Search for the cell housing the specified text and yield its (x, y) center coordinate. 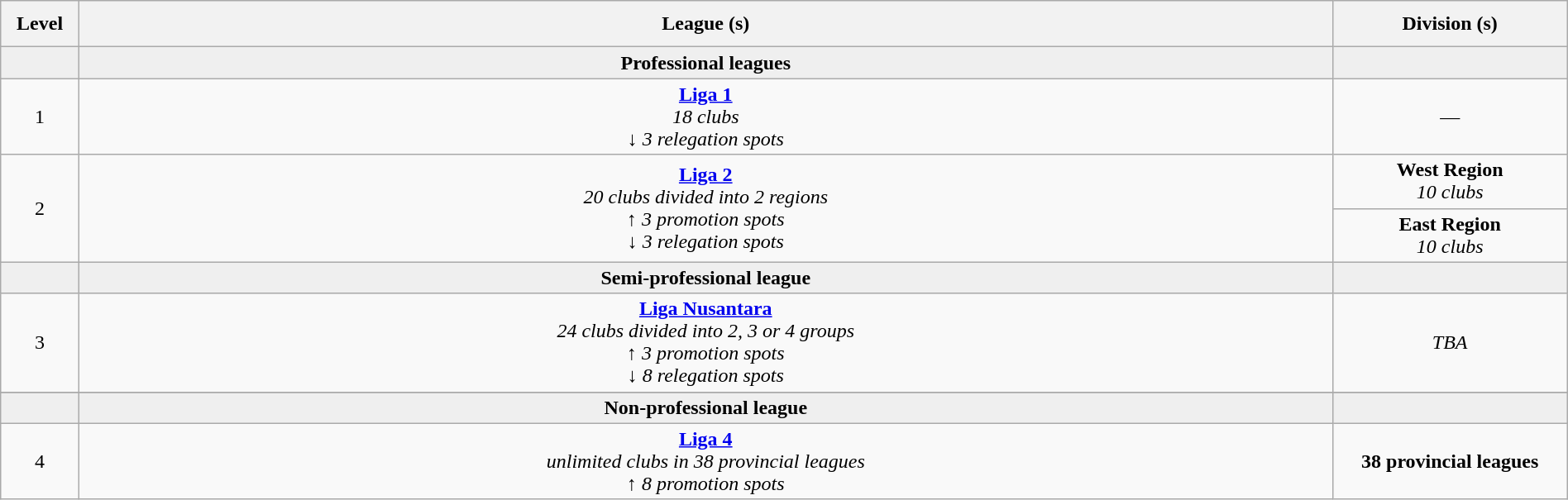
4 (40, 461)
38 provincial leagues (1450, 461)
Liga 4unlimited clubs in 38 provincial leagues↑ 8 promotion spots (705, 461)
Liga 118 clubs↓ 3 relegation spots (705, 117)
TBA (1450, 342)
1 (40, 117)
Semi-professional league (705, 278)
Liga 220 clubs divided into 2 regions↑ 3 promotion spots↓ 3 relegation spots (705, 208)
Division (s) (1450, 24)
3 (40, 342)
Level (40, 24)
2 (40, 208)
Professional leagues (705, 63)
West Region 10 clubs (1450, 182)
— (1450, 117)
East Region 10 clubs (1450, 235)
League (s) (705, 24)
Non-professional league (705, 407)
Liga Nusantara24 clubs divided into 2, 3 or 4 groups↑ 3 promotion spots↓ 8 relegation spots (705, 342)
